Capture the cell that displays the provided text and extract its [X, Y] central coordinate. 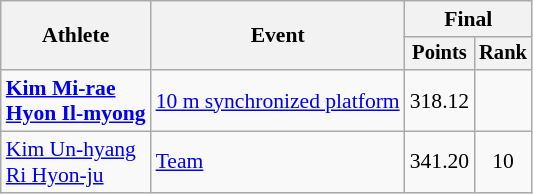
Points [440, 54]
10 m synchronized platform [278, 100]
Kim Un-hyangRi Hyon-ju [76, 162]
Rank [503, 54]
318.12 [440, 100]
Final [468, 19]
Team [278, 162]
Athlete [76, 36]
Event [278, 36]
Kim Mi-raeHyon Il-myong [76, 100]
341.20 [440, 162]
10 [503, 162]
